Find where the given text appears and provide that cell's center as (x, y) coordinate. 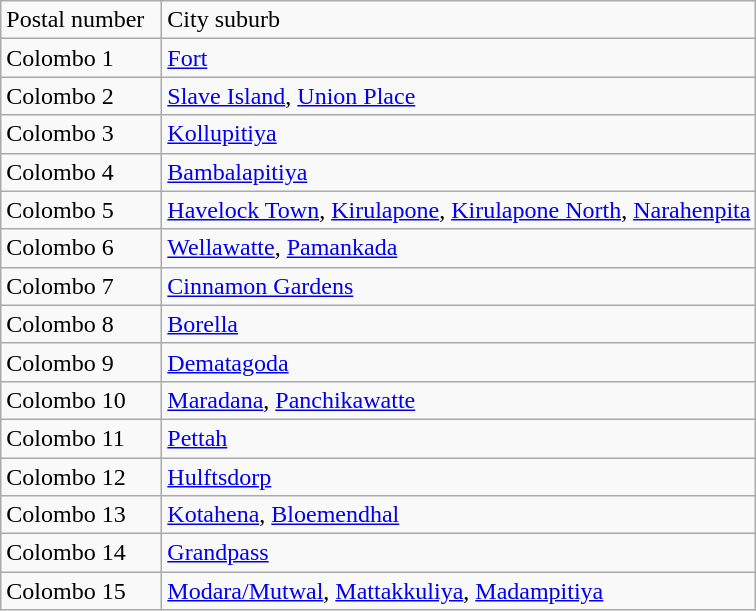
City suburb (459, 20)
Colombo 14 (82, 553)
Grandpass (459, 553)
Maradana, Panchikawatte (459, 400)
Borella (459, 324)
Colombo 6 (82, 248)
Kollupitiya (459, 134)
Bambalapitiya (459, 172)
Kotahena, Bloemendhal (459, 515)
Colombo 10 (82, 400)
Dematagoda (459, 362)
Modara/Mutwal, Mattakkuliya, Madampitiya (459, 591)
Slave Island, Union Place (459, 96)
Cinnamon Gardens (459, 286)
Colombo 1 (82, 58)
Colombo 8 (82, 324)
Colombo 12 (82, 477)
Colombo 3 (82, 134)
Wellawatte, Pamankada (459, 248)
Postal number (82, 20)
Colombo 7 (82, 286)
Colombo 13 (82, 515)
Colombo 9 (82, 362)
Colombo 15 (82, 591)
Colombo 11 (82, 438)
Hulftsdorp (459, 477)
Colombo 2 (82, 96)
Colombo 4 (82, 172)
Pettah (459, 438)
Havelock Town, Kirulapone, Kirulapone North, Narahenpita (459, 210)
Fort (459, 58)
Colombo 5 (82, 210)
